Detect which cell encompasses the target text, then output its [x, y] center coordinate. 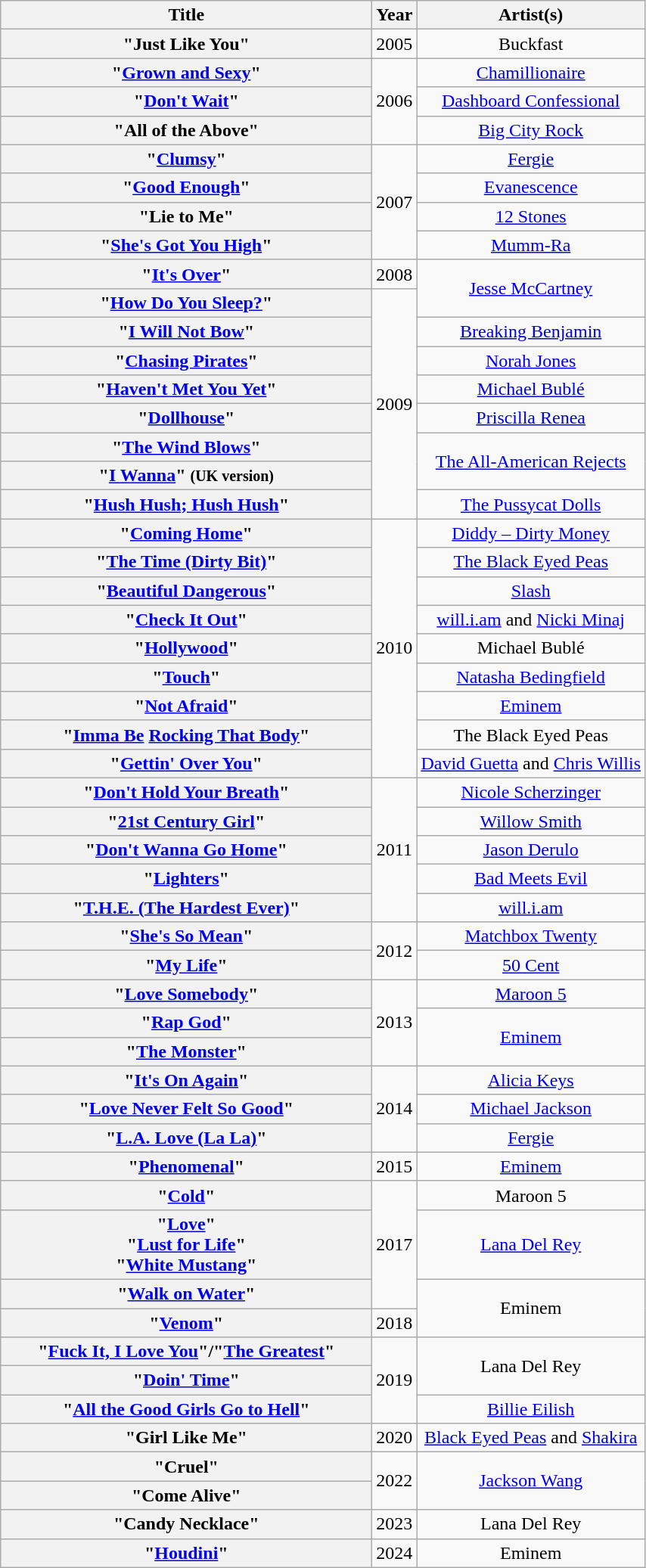
"Rap God" [186, 1023]
2012 [395, 951]
Diddy – Dirty Money [531, 533]
Black Eyed Peas and Shakira [531, 1438]
"T.H.E. (The Hardest Ever)" [186, 908]
"Coming Home" [186, 533]
Buckfast [531, 44]
"It's On Again" [186, 1080]
Breaking Benjamin [531, 331]
"Doin' Time" [186, 1380]
Norah Jones [531, 361]
Mumm-Ra [531, 245]
Jason Derulo [531, 850]
"All of the Above" [186, 130]
"L.A. Love (La La)" [186, 1138]
"I Will Not Bow" [186, 331]
2006 [395, 101]
2009 [395, 403]
will.i.am and Nicki Minaj [531, 619]
"Come Alive" [186, 1495]
"Love Never Felt So Good" [186, 1109]
"She's So Mean" [186, 936]
"How Do You Sleep?" [186, 303]
The Pussycat Dolls [531, 505]
Jesse McCartney [531, 288]
"Cold" [186, 1195]
2014 [395, 1109]
"Just Like You" [186, 44]
"It's Over" [186, 274]
2008 [395, 274]
"Chasing Pirates" [186, 361]
2018 [395, 1323]
"Touch" [186, 677]
"Good Enough" [186, 188]
2022 [395, 1481]
Billie Eilish [531, 1409]
"I Wanna" (UK version) [186, 476]
Jackson Wang [531, 1481]
Slash [531, 591]
2015 [395, 1166]
"Grown and Sexy" [186, 73]
2023 [395, 1524]
"Lighters" [186, 879]
David Guetta and Chris Willis [531, 763]
Nicole Scherzinger [531, 792]
"Don't Wait" [186, 101]
2011 [395, 849]
"Girl Like Me" [186, 1438]
"Gettin' Over You" [186, 763]
2005 [395, 44]
"Love Somebody" [186, 994]
"Hush Hush; Hush Hush" [186, 505]
"Imma Be Rocking That Body" [186, 734]
Artist(s) [531, 15]
Big City Rock [531, 130]
"Phenomenal" [186, 1166]
"Walk on Water" [186, 1293]
12 Stones [531, 216]
"The Wind Blows" [186, 447]
2024 [395, 1553]
"All the Good Girls Go to Hell" [186, 1409]
Priscilla Renea [531, 418]
"21st Century Girl" [186, 821]
2013 [395, 1023]
"My Life" [186, 965]
Natasha Bedingfield [531, 677]
"Beautiful Dangerous" [186, 591]
"She's Got You High" [186, 245]
2010 [395, 649]
Evanescence [531, 188]
"Haven't Met You Yet" [186, 390]
Matchbox Twenty [531, 936]
2020 [395, 1438]
"Love""Lust for Life" "White Mustang" [186, 1244]
"Venom" [186, 1323]
"Not Afraid" [186, 706]
Michael Jackson [531, 1109]
"Dollhouse" [186, 418]
"Clumsy" [186, 159]
"Check It Out" [186, 619]
"Cruel" [186, 1467]
"Lie to Me" [186, 216]
Year [395, 15]
"Houdini" [186, 1553]
Alicia Keys [531, 1080]
The All-American Rejects [531, 461]
Willow Smith [531, 821]
will.i.am [531, 908]
"The Monster" [186, 1051]
Chamillionaire [531, 73]
"Fuck It, I Love You"/"The Greatest" [186, 1352]
"Don't Wanna Go Home" [186, 850]
Bad Meets Evil [531, 879]
2017 [395, 1244]
"Candy Necklace" [186, 1524]
2007 [395, 202]
2019 [395, 1380]
Title [186, 15]
"Hollywood" [186, 648]
"The Time (Dirty Bit)" [186, 562]
50 Cent [531, 965]
"Don't Hold Your Breath" [186, 792]
Dashboard Confessional [531, 101]
